Return (x, y) of the center of cell containing provided text 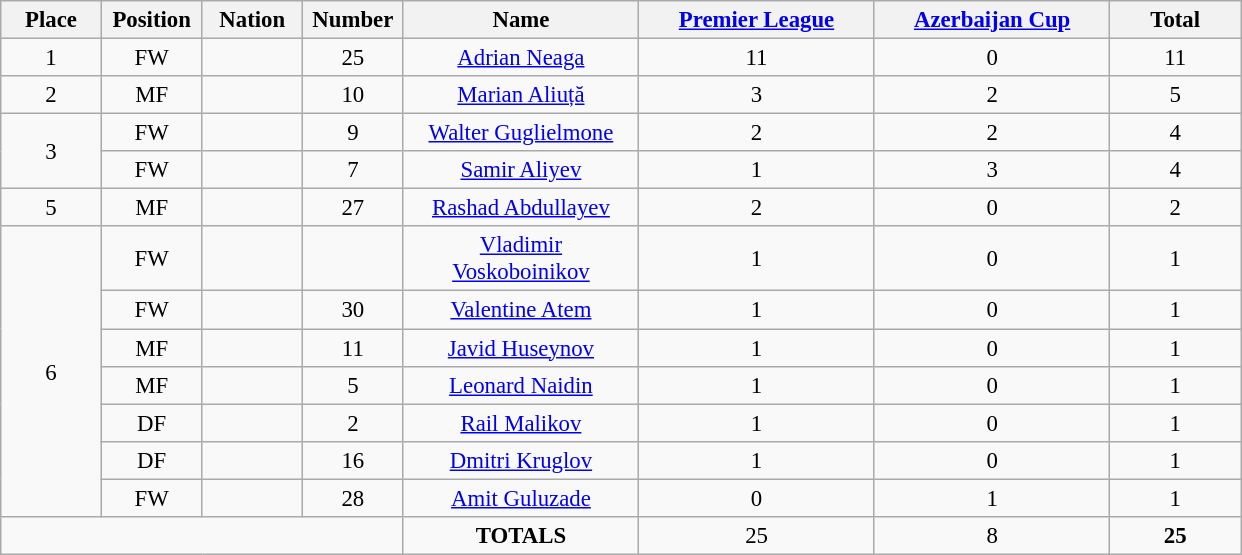
Premier League (757, 20)
Place (52, 20)
Position (152, 20)
Number (354, 20)
Vladimir Voskoboinikov (521, 258)
6 (52, 371)
30 (354, 310)
Amit Guluzade (521, 498)
Rashad Abdullayev (521, 208)
Marian Aliuță (521, 95)
Adrian Neaga (521, 58)
Total (1176, 20)
Name (521, 20)
Dmitri Kruglov (521, 460)
Samir Aliyev (521, 170)
16 (354, 460)
28 (354, 498)
Rail Malikov (521, 423)
7 (354, 170)
Javid Huseynov (521, 348)
8 (992, 536)
TOTALS (521, 536)
Leonard Naidin (521, 385)
Azerbaijan Cup (992, 20)
10 (354, 95)
9 (354, 133)
27 (354, 208)
Nation (252, 20)
Walter Guglielmone (521, 133)
Valentine Atem (521, 310)
